Determine the [X, Y] coordinate at the center of the cell enclosing the given text.  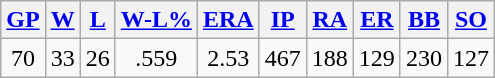
129 [376, 58]
L [98, 20]
.559 [156, 58]
467 [282, 58]
W [62, 20]
IP [282, 20]
RA [330, 20]
ERA [228, 20]
W-L% [156, 20]
70 [23, 58]
ER [376, 20]
188 [330, 58]
26 [98, 58]
BB [424, 20]
GP [23, 20]
230 [424, 58]
2.53 [228, 58]
33 [62, 58]
SO [470, 20]
127 [470, 58]
